Detect which cell encompasses the target text, then output its [X, Y] center coordinate. 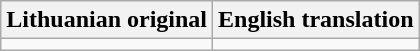
English translation [316, 20]
Lithuanian original [107, 20]
